Detect which cell encompasses the target text, then output its (X, Y) center coordinate. 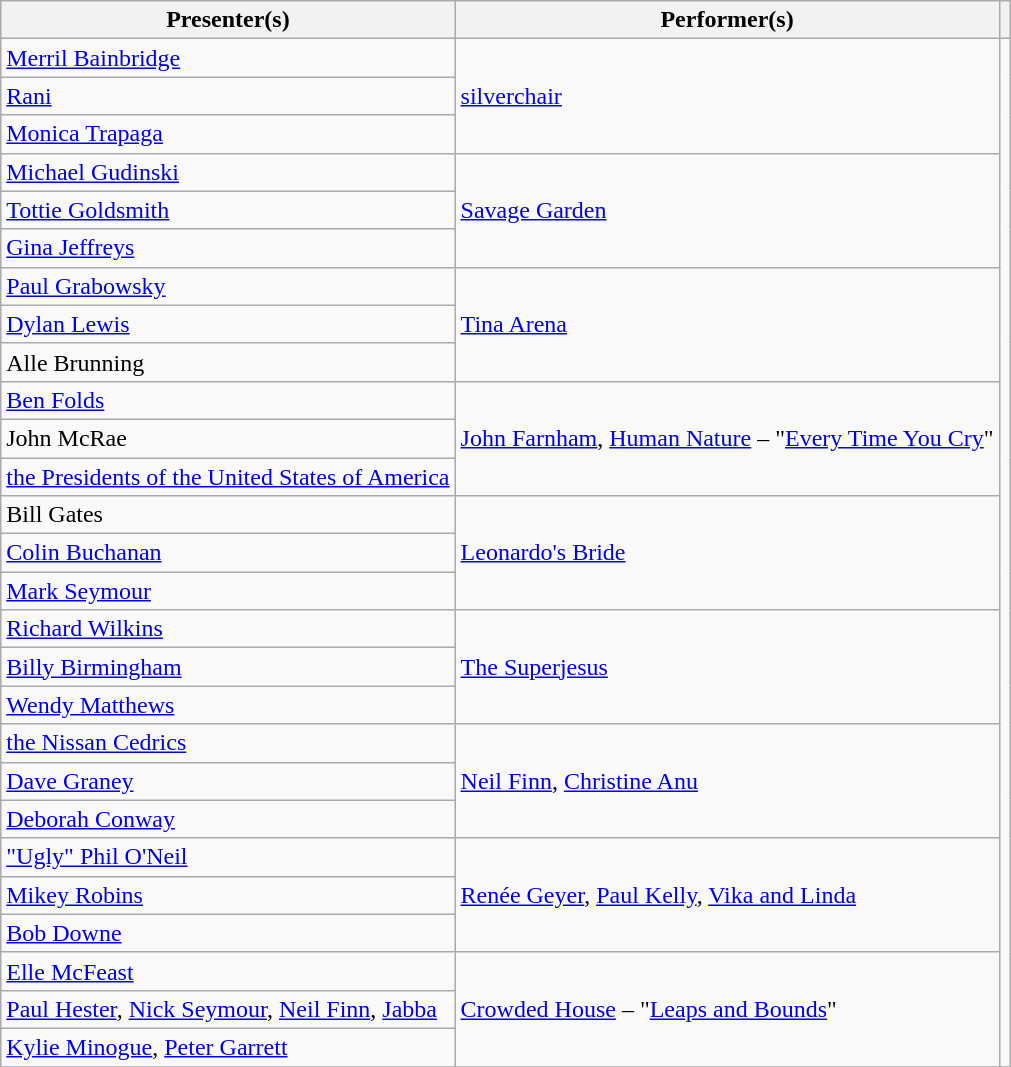
Presenter(s) (228, 20)
Bill Gates (228, 515)
Michael Gudinski (228, 172)
Tina Arena (727, 324)
Richard Wilkins (228, 629)
Dylan Lewis (228, 324)
Elle McFeast (228, 971)
Colin Buchanan (228, 553)
"Ugly" Phil O'Neil (228, 857)
Crowded House – "Leaps and Bounds" (727, 1009)
Neil Finn, Christine Anu (727, 781)
John McRae (228, 438)
Renée Geyer, Paul Kelly, Vika and Linda (727, 895)
Ben Folds (228, 400)
Dave Graney (228, 781)
Mikey Robins (228, 895)
Alle Brunning (228, 362)
Savage Garden (727, 210)
Tottie Goldsmith (228, 210)
Gina Jeffreys (228, 248)
Kylie Minogue, Peter Garrett (228, 1047)
Paul Grabowsky (228, 286)
Merril Bainbridge (228, 58)
Mark Seymour (228, 591)
Monica Trapaga (228, 134)
the Presidents of the United States of America (228, 477)
silverchair (727, 96)
Wendy Matthews (228, 705)
Performer(s) (727, 20)
Paul Hester, Nick Seymour, Neil Finn, Jabba (228, 1009)
The Superjesus (727, 667)
Rani (228, 96)
John Farnham, Human Nature – "Every Time You Cry" (727, 438)
Billy Birmingham (228, 667)
Deborah Conway (228, 819)
Bob Downe (228, 933)
the Nissan Cedrics (228, 743)
Leonardo's Bride (727, 553)
